Identify which cell holds the provided text, then report its [X, Y] central coordinate. 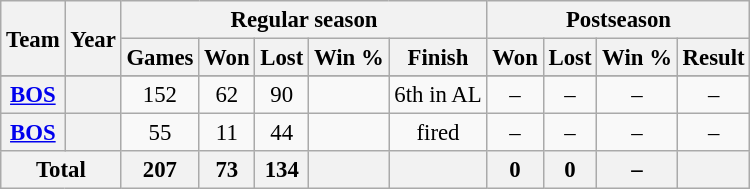
134 [282, 170]
11 [227, 133]
Finish [438, 58]
Team [33, 38]
Regular season [304, 20]
44 [282, 133]
Year [93, 38]
Games [160, 58]
90 [282, 95]
55 [160, 133]
Postseason [618, 20]
207 [160, 170]
62 [227, 95]
fired [438, 133]
Result [714, 58]
73 [227, 170]
6th in AL [438, 95]
Total [61, 170]
152 [160, 95]
